Capture the cell that displays the provided text and extract its (X, Y) central coordinate. 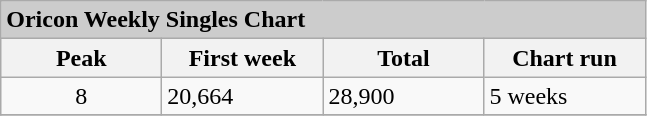
Oricon Weekly Singles Chart (323, 20)
Total (404, 58)
Chart run (564, 58)
20,664 (242, 96)
28,900 (404, 96)
First week (242, 58)
5 weeks (564, 96)
8 (82, 96)
Peak (82, 58)
